Scan for the cell matching the given text and deliver its (X, Y) coordinate at center. 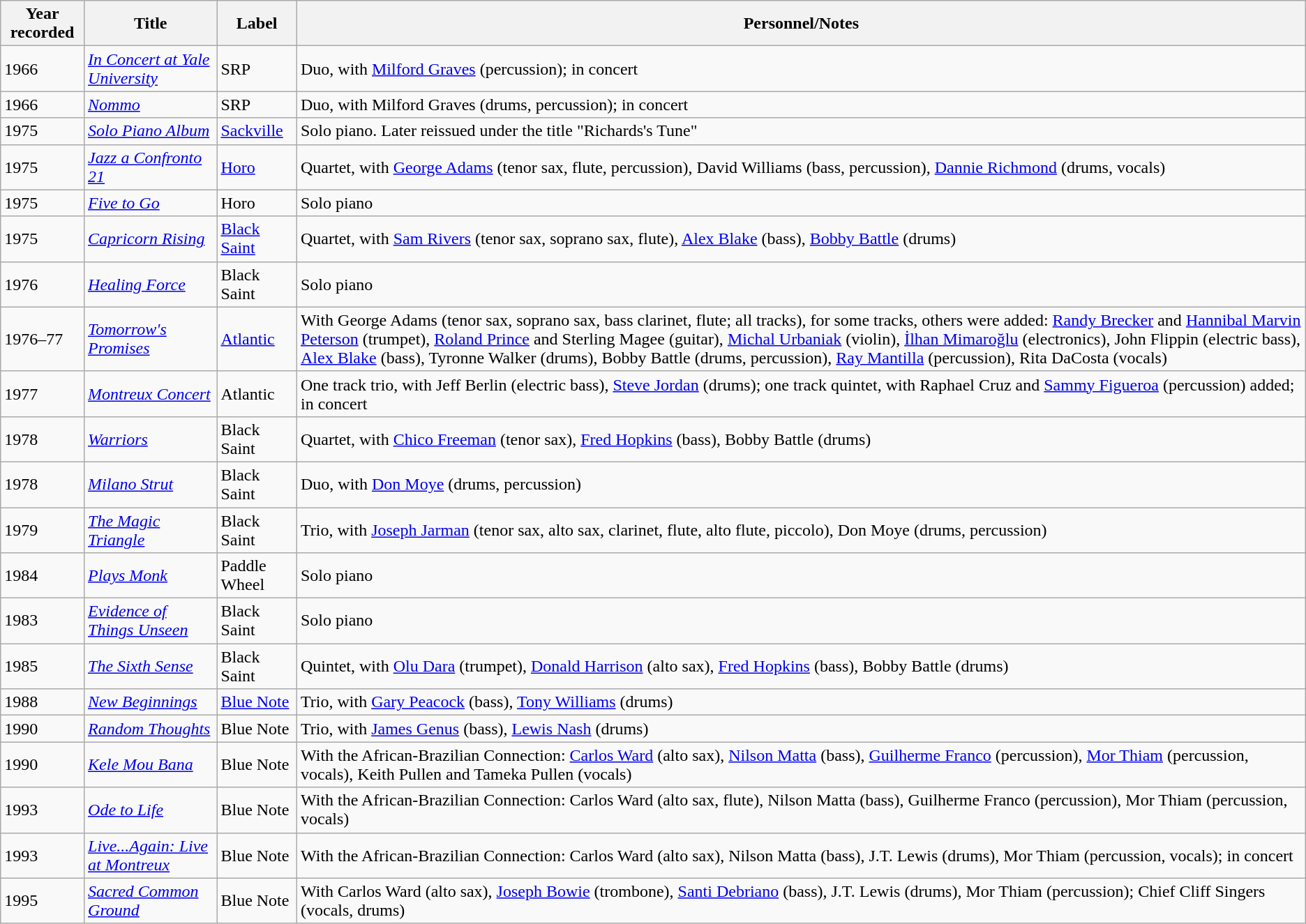
Warriors (151, 439)
Kele Mou Bana (151, 764)
Nommo (151, 105)
With the African-Brazilian Connection: Carlos Ward (alto sax), Nilson Matta (bass), J.T. Lewis (drums), Mor Thiam (percussion, vocals); in concert (801, 855)
1979 (43, 530)
Quintet, with Olu Dara (trumpet), Donald Harrison (alto sax), Fred Hopkins (bass), Bobby Battle (drums) (801, 667)
Five to Go (151, 203)
Quartet, with Sam Rivers (tenor sax, soprano sax, flute), Alex Blake (bass), Bobby Battle (drums) (801, 238)
1983 (43, 621)
Solo piano. Later reissued under the title "Richards's Tune" (801, 131)
1984 (43, 576)
1976 (43, 285)
Label (257, 24)
Solo Piano Album (151, 131)
Personnel/Notes (801, 24)
Jazz a Confronto 21 (151, 167)
Duo, with Milford Graves (percussion); in concert (801, 68)
Year recorded (43, 24)
In Concert at Yale University (151, 68)
1976–77 (43, 339)
New Beginnings (151, 702)
The Sixth Sense (151, 667)
Evidence of Things Unseen (151, 621)
1995 (43, 901)
Quartet, with George Adams (tenor sax, flute, percussion), David Williams (bass, percussion), Dannie Richmond (drums, vocals) (801, 167)
Capricorn Rising (151, 238)
Sackville (257, 131)
Plays Monk (151, 576)
Montreux Concert (151, 393)
1985 (43, 667)
The Magic Triangle (151, 530)
Trio, with James Genus (bass), Lewis Nash (drums) (801, 729)
Sacred Common Ground (151, 901)
Paddle Wheel (257, 576)
Healing Force (151, 285)
Live...Again: Live at Montreux (151, 855)
Duo, with Milford Graves (drums, percussion); in concert (801, 105)
1977 (43, 393)
Quartet, with Chico Freeman (tenor sax), Fred Hopkins (bass), Bobby Battle (drums) (801, 439)
Duo, with Don Moye (drums, percussion) (801, 484)
1988 (43, 702)
Title (151, 24)
Trio, with Joseph Jarman (tenor sax, alto sax, clarinet, flute, alto flute, piccolo), Don Moye (drums, percussion) (801, 530)
Tomorrow's Promises (151, 339)
Random Thoughts (151, 729)
Milano Strut (151, 484)
Trio, with Gary Peacock (bass), Tony Williams (drums) (801, 702)
Ode to Life (151, 810)
